Provide the (X, Y) coordinate of the cell's center where the given text is located.  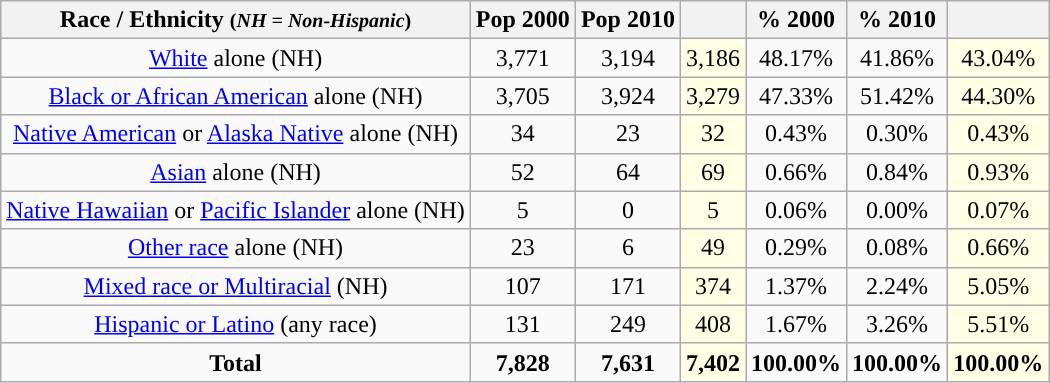
2.24% (898, 286)
64 (628, 172)
6 (628, 248)
Native American or Alaska Native alone (NH) (236, 134)
% 2000 (796, 20)
408 (712, 324)
48.17% (796, 58)
7,631 (628, 362)
Asian alone (NH) (236, 172)
Pop 2010 (628, 20)
1.37% (796, 286)
Other race alone (NH) (236, 248)
32 (712, 134)
249 (628, 324)
0.29% (796, 248)
0.00% (898, 210)
41.86% (898, 58)
52 (522, 172)
34 (522, 134)
0.93% (998, 172)
43.04% (998, 58)
44.30% (998, 96)
3,186 (712, 58)
131 (522, 324)
Race / Ethnicity (NH = Non-Hispanic) (236, 20)
3,279 (712, 96)
5.51% (998, 324)
0.06% (796, 210)
% 2010 (898, 20)
Native Hawaiian or Pacific Islander alone (NH) (236, 210)
0.84% (898, 172)
7,402 (712, 362)
Hispanic or Latino (any race) (236, 324)
51.42% (898, 96)
3,924 (628, 96)
Mixed race or Multiracial (NH) (236, 286)
Pop 2000 (522, 20)
White alone (NH) (236, 58)
374 (712, 286)
171 (628, 286)
47.33% (796, 96)
107 (522, 286)
1.67% (796, 324)
49 (712, 248)
3,194 (628, 58)
3.26% (898, 324)
3,705 (522, 96)
Black or African American alone (NH) (236, 96)
5.05% (998, 286)
0 (628, 210)
7,828 (522, 362)
Total (236, 362)
0.07% (998, 210)
0.08% (898, 248)
0.30% (898, 134)
69 (712, 172)
3,771 (522, 58)
